Extract the [x, y] coordinate from the center of the cell holding the provided text.  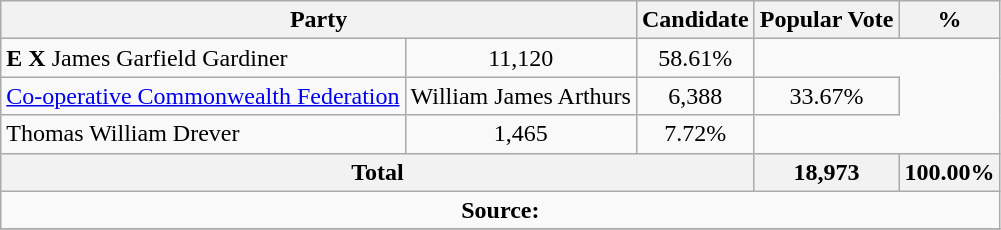
11,120 [520, 58]
33.67% [826, 96]
Party [319, 20]
18,973 [826, 172]
Candidate [695, 20]
1,465 [520, 134]
Source: [500, 210]
% [950, 20]
7.72% [695, 134]
Popular Vote [826, 20]
Co-operative Commonwealth Federation [203, 96]
William James Arthurs [520, 96]
Total [378, 172]
Thomas William Drever [203, 134]
58.61% [695, 58]
100.00% [950, 172]
E X James Garfield Gardiner [203, 58]
6,388 [695, 96]
